Output the [x, y] coordinate of the center of the cell containing the given text.  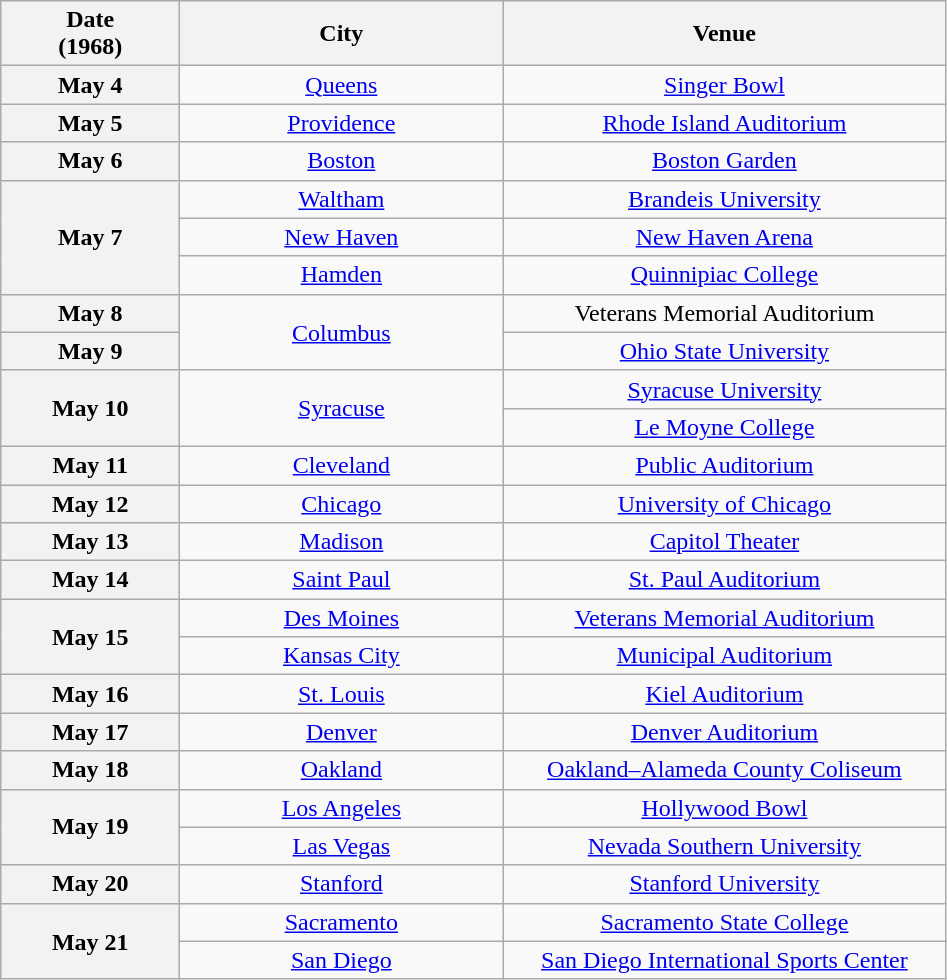
Denver [342, 732]
San Diego International Sports Center [724, 960]
May 11 [90, 465]
Syracuse University [724, 389]
Providence [342, 123]
May 17 [90, 732]
Columbus [342, 332]
University of Chicago [724, 503]
May 19 [90, 827]
May 16 [90, 694]
Le Moyne College [724, 427]
Ohio State University [724, 351]
Capitol Theater [724, 542]
St. Louis [342, 694]
May 12 [90, 503]
Nevada Southern University [724, 846]
Sacramento State College [724, 922]
Boston [342, 161]
Singer Bowl [724, 85]
San Diego [342, 960]
Date(1968) [90, 34]
Hamden [342, 275]
Quinnipiac College [724, 275]
Denver Auditorium [724, 732]
May 21 [90, 941]
Oakland [342, 770]
Madison [342, 542]
May 15 [90, 637]
Rhode Island Auditorium [724, 123]
Syracuse [342, 408]
Des Moines [342, 618]
May 4 [90, 85]
Waltham [342, 199]
Queens [342, 85]
Las Vegas [342, 846]
May 18 [90, 770]
Stanford University [724, 884]
Kansas City [342, 656]
Municipal Auditorium [724, 656]
Public Auditorium [724, 465]
May 20 [90, 884]
Saint Paul [342, 580]
Venue [724, 34]
May 13 [90, 542]
May 8 [90, 313]
Sacramento [342, 922]
May 10 [90, 408]
May 6 [90, 161]
May 14 [90, 580]
May 5 [90, 123]
Cleveland [342, 465]
New Haven Arena [724, 237]
Chicago [342, 503]
Hollywood Bowl [724, 808]
Kiel Auditorium [724, 694]
Los Angeles [342, 808]
Brandeis University [724, 199]
New Haven [342, 237]
Oakland–Alameda County Coliseum [724, 770]
City [342, 34]
May 9 [90, 351]
Boston Garden [724, 161]
St. Paul Auditorium [724, 580]
Stanford [342, 884]
May 7 [90, 237]
